From the cell containing the given text, extract its center point as [x, y] coordinate. 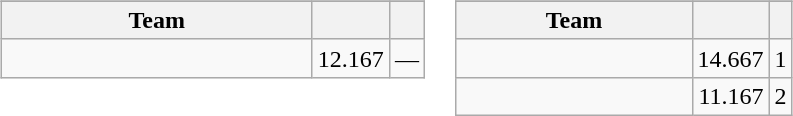
— [406, 58]
12.167 [350, 58]
14.667 [730, 58]
1 [780, 58]
11.167 [730, 96]
2 [780, 96]
